Output the (x, y) coordinate of the center of the cell containing the given text.  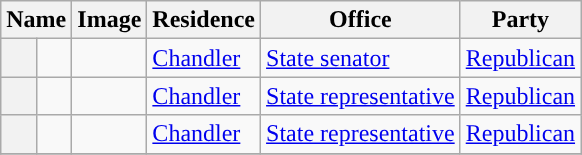
Party (520, 20)
State senator (361, 58)
Office (361, 20)
Image (110, 20)
Name (36, 20)
Residence (204, 20)
